Output the [x, y] coordinate of the center of the cell containing the given text.  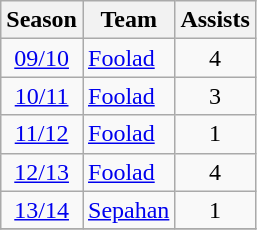
Sepahan [128, 210]
12/13 [42, 172]
Season [42, 20]
Team [128, 20]
13/14 [42, 210]
09/10 [42, 58]
Assists [215, 20]
11/12 [42, 134]
10/11 [42, 96]
3 [215, 96]
